Extract the (x, y) coordinate from the center of the cell holding the provided text.  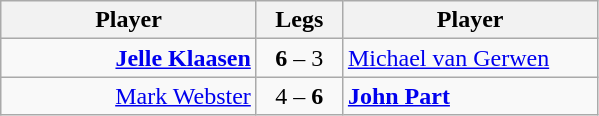
Legs (299, 20)
Michael van Gerwen (470, 58)
6 – 3 (299, 58)
John Part (470, 96)
Jelle Klaasen (129, 58)
4 – 6 (299, 96)
Mark Webster (129, 96)
